Capture the cell that displays the provided text and extract its [X, Y] central coordinate. 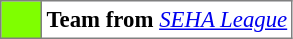
Team from SEHA League [166, 20]
